Determine the [x, y] coordinate at the center of the cell enclosing the given text.  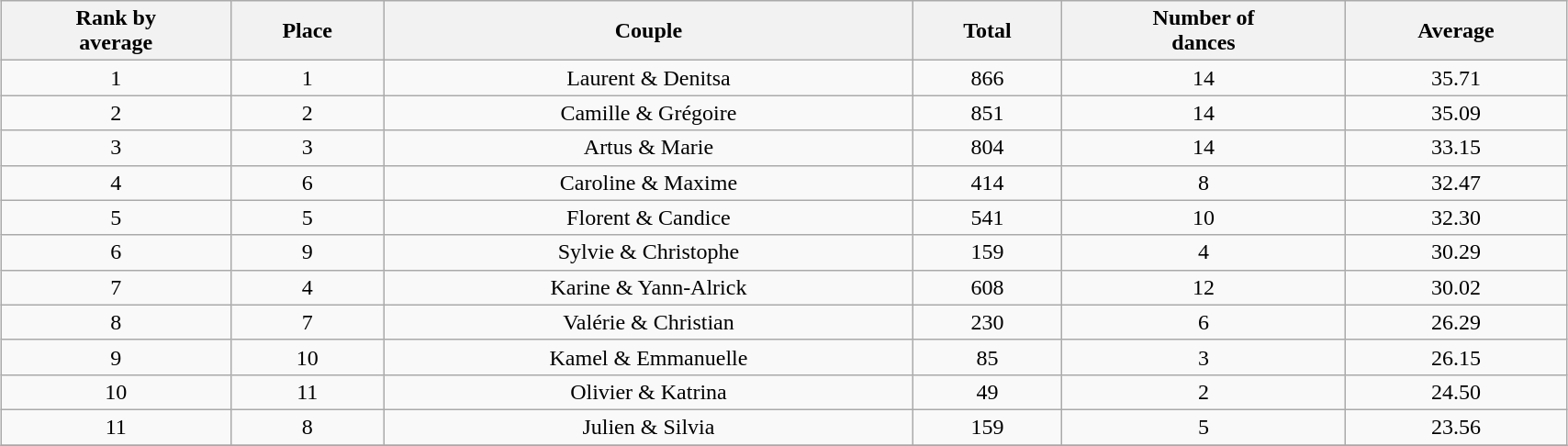
804 [988, 148]
Olivier & Katrina [648, 392]
Place [307, 31]
Julien & Silvia [648, 427]
32.47 [1456, 183]
Total [988, 31]
Artus & Marie [648, 148]
541 [988, 217]
35.09 [1456, 113]
30.29 [1456, 252]
33.15 [1456, 148]
23.56 [1456, 427]
851 [988, 113]
Valérie & Christian [648, 322]
Florent & Candice [648, 217]
Number of dances [1204, 31]
35.71 [1456, 78]
Camille & Grégoire [648, 113]
414 [988, 183]
Karine & Yann-Alrick [648, 287]
Couple [648, 31]
85 [988, 357]
Laurent & Denitsa [648, 78]
Average [1456, 31]
Kamel & Emmanuelle [648, 357]
49 [988, 392]
26.29 [1456, 322]
608 [988, 287]
26.15 [1456, 357]
230 [988, 322]
12 [1204, 287]
Caroline & Maxime [648, 183]
30.02 [1456, 287]
Sylvie & Christophe [648, 252]
32.30 [1456, 217]
24.50 [1456, 392]
Rank byaverage [116, 31]
866 [988, 78]
